Capture the cell that displays the provided text and extract its [X, Y] central coordinate. 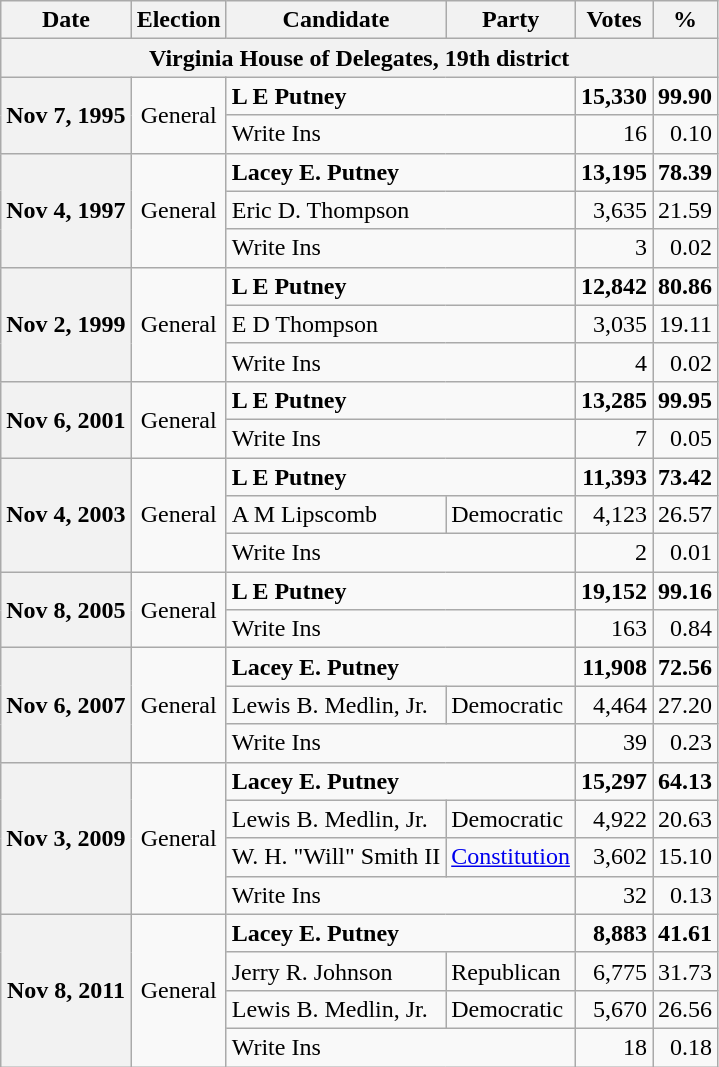
21.59 [684, 210]
0.01 [684, 553]
15.10 [684, 857]
2 [614, 553]
Nov 6, 2007 [66, 705]
4,123 [614, 515]
39 [614, 743]
15,297 [614, 781]
15,330 [614, 96]
18 [614, 1047]
0.23 [684, 743]
Virginia House of Delegates, 19th district [360, 58]
Nov 8, 2005 [66, 610]
13,285 [614, 400]
16 [614, 134]
99.16 [684, 591]
26.56 [684, 1009]
4,922 [614, 819]
Party [511, 20]
163 [614, 629]
Nov 6, 2001 [66, 419]
0.10 [684, 134]
80.86 [684, 286]
0.84 [684, 629]
32 [614, 895]
19.11 [684, 324]
W. H. "Will" Smith II [336, 857]
Date [66, 20]
Nov 8, 2011 [66, 990]
3,635 [614, 210]
19,152 [614, 591]
78.39 [684, 172]
4,464 [614, 705]
Election [178, 20]
99.90 [684, 96]
Candidate [336, 20]
E D Thompson [400, 324]
Nov 4, 2003 [66, 515]
Jerry R. Johnson [336, 971]
27.20 [684, 705]
12,842 [614, 286]
3 [614, 248]
72.56 [684, 667]
8,883 [614, 933]
11,393 [614, 477]
Constitution [511, 857]
Eric D. Thompson [400, 210]
A M Lipscomb [336, 515]
13,195 [614, 172]
0.05 [684, 438]
41.61 [684, 933]
0.18 [684, 1047]
Nov 7, 1995 [66, 115]
0.13 [684, 895]
5,670 [614, 1009]
4 [614, 362]
Nov 4, 1997 [66, 210]
64.13 [684, 781]
Nov 2, 1999 [66, 324]
Republican [511, 971]
99.95 [684, 400]
31.73 [684, 971]
Nov 3, 2009 [66, 838]
73.42 [684, 477]
20.63 [684, 819]
11,908 [614, 667]
3,602 [614, 857]
26.57 [684, 515]
% [684, 20]
3,035 [614, 324]
Votes [614, 20]
6,775 [614, 971]
7 [614, 438]
